For the text-containing cell, return its midpoint in (X, Y) coordinate format. 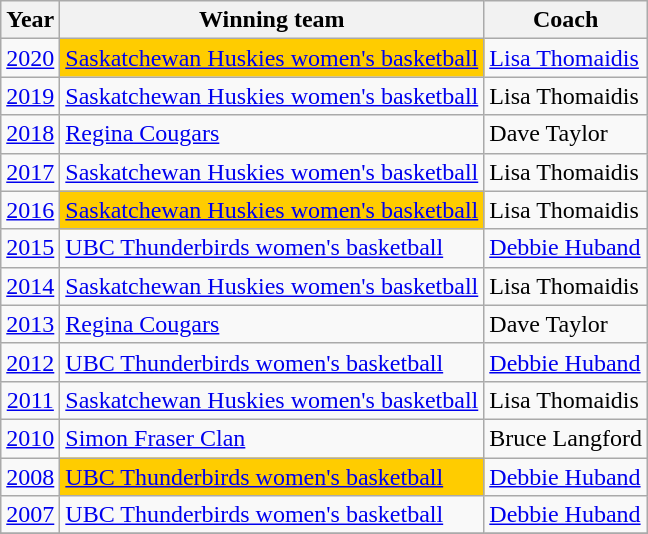
Year (30, 20)
2018 (30, 134)
2015 (30, 248)
Winning team (272, 20)
Coach (566, 20)
2012 (30, 362)
2014 (30, 286)
2020 (30, 58)
2019 (30, 96)
2010 (30, 438)
2016 (30, 210)
Bruce Langford (566, 438)
2007 (30, 515)
2011 (30, 400)
2008 (30, 477)
Simon Fraser Clan (272, 438)
2013 (30, 324)
2017 (30, 172)
